Search for the cell housing the specified text and yield its [x, y] center coordinate. 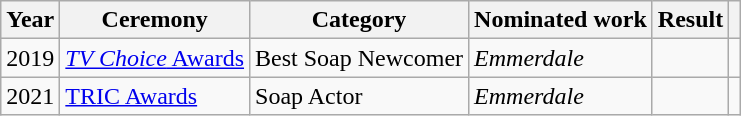
Soap Actor [360, 96]
Category [360, 20]
Best Soap Newcomer [360, 58]
2021 [30, 96]
2019 [30, 58]
Year [30, 20]
TRIC Awards [155, 96]
Ceremony [155, 20]
Result [690, 20]
TV Choice Awards [155, 58]
Nominated work [561, 20]
